Scan for the cell matching the given text and deliver its (X, Y) coordinate at center. 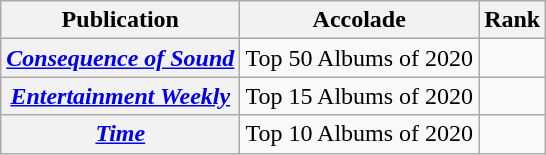
Rank (512, 20)
Consequence of Sound (120, 58)
Top 10 Albums of 2020 (360, 134)
Top 50 Albums of 2020 (360, 58)
Top 15 Albums of 2020 (360, 96)
Accolade (360, 20)
Time (120, 134)
Publication (120, 20)
Entertainment Weekly (120, 96)
